For the text-containing cell, return its midpoint in (x, y) coordinate format. 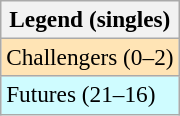
Legend (singles) (90, 19)
Futures (21–16) (90, 95)
Challengers (0–2) (90, 57)
